Pinpoint the cell where the given text exists, returning its [x, y] midpoint coordinate. 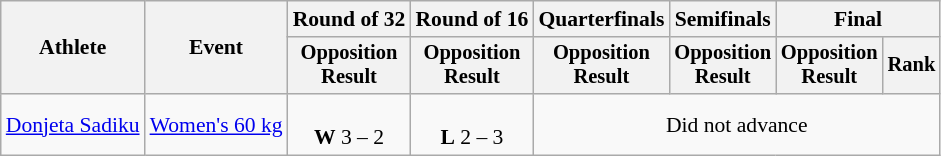
Semifinals [722, 19]
Event [216, 48]
Quarterfinals [601, 19]
Round of 16 [472, 19]
L 2 – 3 [472, 124]
Did not advance [736, 124]
Round of 32 [350, 19]
Rank [912, 66]
W 3 – 2 [350, 124]
Final [858, 19]
Donjeta Sadiku [73, 124]
Athlete [73, 48]
Women's 60 kg [216, 124]
